Detect which cell encompasses the target text, then output its [x, y] center coordinate. 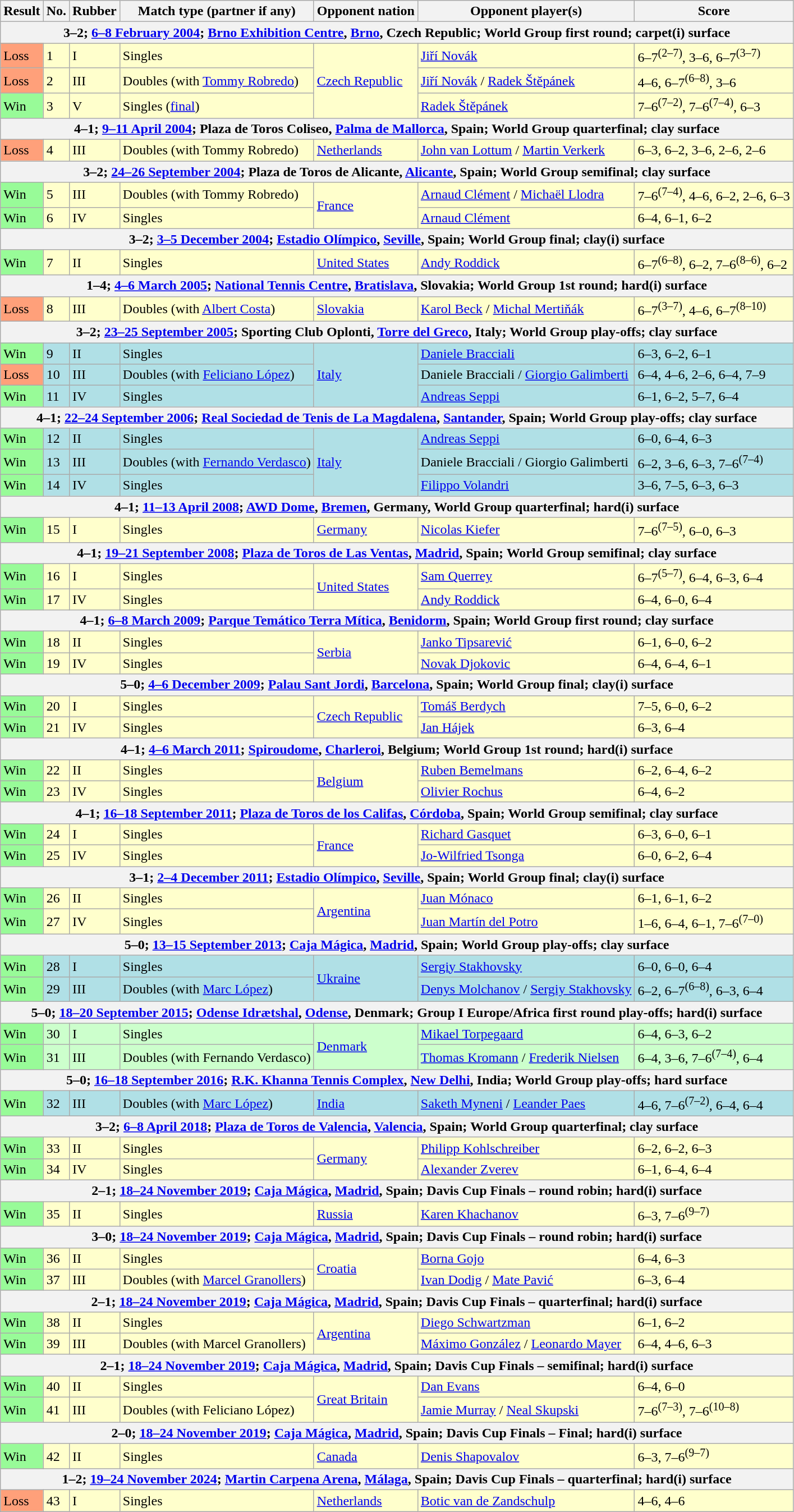
22 [56, 770]
31 [56, 1057]
1–6, 6–4, 6–1, 7–6(7–0) [714, 922]
No. [56, 11]
6–7(2–7), 3–6, 6–7(3–7) [714, 56]
6–3, 6–2, 6–1 [714, 354]
Croatia [366, 1269]
6–0, 6–0, 6–4 [714, 966]
Ruben Bemelmans [526, 770]
3–2; 24–26 September 2004; Plaza de Toros de Alicante, Alicante, Spain; World Group semifinal; clay surface [397, 172]
6–4, 6–4, 6–1 [714, 663]
6 [56, 218]
6–2, 6–7(6–8), 6–3, 6–4 [714, 989]
7 [56, 263]
28 [56, 966]
Nicolas Kiefer [526, 530]
6–1, 6–2, 5–7, 6–4 [714, 396]
32 [56, 1103]
17 [56, 599]
24 [56, 834]
4–1; 11–13 April 2008; AWD Dome, Bremen, Germany, World Group quarterfinal; hard(i) surface [397, 507]
Score [714, 11]
42 [56, 1456]
Ukraine [366, 979]
6–1, 6–4, 6–4 [714, 1169]
Karen Khachanov [526, 1215]
33 [56, 1148]
35 [56, 1215]
43 [56, 1501]
1–2; 19–24 November 2024; Martin Carpena Arena, Málaga, Spain; Davis Cup Finals – quarterfinal; hard(i) surface [397, 1479]
Opponent nation [366, 11]
Doubles (with Albert Costa) [217, 309]
Opponent player(s) [526, 11]
6–3, 6–0, 6–1 [714, 834]
Singles (final) [217, 106]
Radek Štěpánek [526, 106]
Rubber [95, 11]
4–6, 4–6 [714, 1501]
4–6, 7–6(7–2), 6–4, 6–4 [714, 1103]
Tomáš Berdych [526, 706]
9 [56, 354]
Slovakia [366, 309]
4–1; 4–6 March 2011; Spiroudome, Charleroi, Belgium; World Group 1st round; hard(i) surface [397, 749]
Sam Querrey [526, 576]
6–2, 6–4, 6–2 [714, 770]
20 [56, 706]
4–1; 22–24 September 2006; Real Sociedad de Tenis de La Magdalena, Santander, Spain; World Group play-offs; clay surface [397, 418]
5–0; 4–6 December 2009; Palau Sant Jordi, Barcelona, Spain; World Group final; clay(i) surface [397, 685]
16 [56, 576]
Daniele Bracciali [526, 354]
7–6(7–5), 6–0, 6–3 [714, 530]
6–0, 6–4, 6–3 [714, 439]
37 [56, 1280]
Jamie Murray / Neal Skupski [526, 1410]
Great Britain [366, 1400]
21 [56, 727]
Denys Molchanov / Sergiy Stakhovsky [526, 989]
Mikael Torpegaard [526, 1034]
29 [56, 989]
6–4, 6–2 [714, 791]
Jo-Wilfried Tsonga [526, 856]
3–2; 6–8 April 2018; Plaza de Toros de Valencia, Valencia, Spain; World Group quarterfinal; clay surface [397, 1126]
Juan Martín del Potro [526, 922]
4–1; 6–8 March 2009; Parque Temático Terra Mítica, Benidorm, Spain; World Group first round; clay surface [397, 621]
4 [56, 150]
Thomas Kromann / Frederik Nielsen [526, 1057]
6–1, 6–1, 6–2 [714, 899]
2–1; 18–24 November 2019; Caja Mágica, Madrid, Spain; Davis Cup Finals – quarterfinal; hard(i) surface [397, 1301]
6–1, 6–0, 6–2 [714, 642]
Philipp Kohlschreiber [526, 1148]
3–2; 3–5 December 2004; Estadio Olímpico, Seville, Spain; World Group final; clay(i) surface [397, 239]
Janko Tipsarević [526, 642]
Jiří Novák / Radek Štěpánek [526, 81]
Karol Beck / Michal Mertiňák [526, 309]
7–6(7–4), 4–6, 6–2, 2–6, 6–3 [714, 195]
3–6, 7–5, 6–3, 6–3 [714, 485]
2–1; 18–24 November 2019; Caja Mágica, Madrid, Spain; Davis Cup Finals – round robin; hard(i) surface [397, 1190]
Saketh Myneni / Leander Paes [526, 1103]
27 [56, 922]
23 [56, 791]
3 [56, 106]
India [366, 1103]
34 [56, 1169]
Botic van de Zandschulp [526, 1501]
6–7(6–8), 6–2, 7–6(8–6), 6–2 [714, 263]
4–1; 19–21 September 2008; Plaza de Toros de Las Ventas, Madrid, Spain; World Group semifinal; clay surface [397, 553]
6–4, 6–0, 6–4 [714, 599]
6–4, 4–6, 6–3 [714, 1344]
6–2, 3–6, 6–3, 7–6(7–4) [714, 462]
John van Lottum / Martin Verkerk [526, 150]
Match type (partner if any) [217, 11]
Olivier Rochus [526, 791]
5–0; 16–18 September 2016; R.K. Khanna Tennis Complex, New Delhi, India; World Group play-offs; hard surface [397, 1080]
Jan Hájek [526, 727]
Máximo González / Leonardo Mayer [526, 1344]
Russia [366, 1215]
Serbia [366, 653]
40 [56, 1387]
4–1; 16–18 September 2011; Plaza de Toros de los Califas, Córdoba, Spain; World Group semifinal; clay surface [397, 813]
Richard Gasquet [526, 834]
2–0; 18–24 November 2019; Caja Mágica, Madrid, Spain; Davis Cup Finals – Final; hard(i) surface [397, 1433]
6–2, 6–2, 6–3 [714, 1148]
Belgium [366, 781]
Sergiy Stakhovsky [526, 966]
8 [56, 309]
38 [56, 1322]
18 [56, 642]
5–0; 13–15 September 2013; Caja Mágica, Madrid, Spain; World Group play-offs; clay surface [397, 945]
7–5, 6–0, 6–2 [714, 706]
6–4, 6–0 [714, 1387]
Dan Evans [526, 1387]
14 [56, 485]
1 [56, 56]
4–6, 6–7(6–8), 3–6 [714, 81]
6–7(5–7), 6–4, 6–3, 6–4 [714, 576]
3–1; 2–4 December 2011; Estadio Olímpico, Seville, Spain; World Group final; clay(i) surface [397, 877]
Alexander Zverev [526, 1169]
19 [56, 663]
Result [22, 11]
6–4, 3–6, 7–6(7–4), 6–4 [714, 1057]
2 [56, 81]
Denis Shapovalov [526, 1456]
7–6(7–2), 7–6(7–4), 6–3 [714, 106]
V [95, 106]
Arnaud Clément [526, 218]
36 [56, 1258]
Diego Schwartzman [526, 1322]
12 [56, 439]
6–3, 6–2, 3–6, 2–6, 2–6 [714, 150]
Canada [366, 1456]
3–2; 23–25 September 2005; Sporting Club Oplonti, Torre del Greco, Italy; World Group play-offs; clay surface [397, 332]
2–1; 18–24 November 2019; Caja Mágica, Madrid, Spain; Davis Cup Finals – semifinal; hard(i) surface [397, 1365]
Juan Mónaco [526, 899]
13 [56, 462]
6–0, 6–2, 6–4 [714, 856]
5–0; 18–20 September 2015; Odense Idrætshal, Odense, Denmark; Group I Europe/Africa first round play-offs; hard(i) surface [397, 1012]
6–4, 6–1, 6–2 [714, 218]
15 [56, 530]
3–0; 18–24 November 2019; Caja Mágica, Madrid, Spain; Davis Cup Finals – round robin; hard(i) surface [397, 1237]
10 [56, 375]
Ivan Dodig / Mate Pavić [526, 1280]
26 [56, 899]
30 [56, 1034]
39 [56, 1344]
5 [56, 195]
Borna Gojo [526, 1258]
6–7(3–7), 4–6, 6–7(8–10) [714, 309]
Arnaud Clément / Michaël Llodra [526, 195]
Novak Djokovic [526, 663]
Filippo Volandri [526, 485]
Denmark [366, 1046]
1–4; 4–6 March 2005; National Tennis Centre, Bratislava, Slovakia; World Group 1st round; hard(i) surface [397, 286]
25 [56, 856]
Jiří Novák [526, 56]
3–2; 6–8 February 2004; Brno Exhibition Centre, Brno, Czech Republic; World Group first round; carpet(i) surface [397, 33]
41 [56, 1410]
11 [56, 396]
4–1; 9–11 April 2004; Plaza de Toros Coliseo, Palma de Mallorca, Spain; World Group quarterfinal; clay surface [397, 129]
6–4, 4–6, 2–6, 6–4, 7–9 [714, 375]
7–6(7–3), 7–6(10–8) [714, 1410]
6–1, 6–2 [714, 1322]
6–4, 6–3, 6–2 [714, 1034]
6–4, 6–3 [714, 1258]
